Determine the (X, Y) coordinate at the center of the cell enclosing the given text.  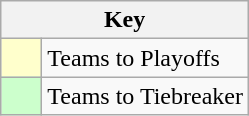
Teams to Tiebreaker (146, 96)
Teams to Playoffs (146, 58)
Key (125, 20)
